Determine the (x, y) coordinate at the center of the cell enclosing the given text.  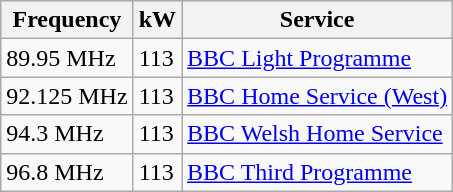
BBC Light Programme (318, 58)
89.95 MHz (67, 58)
BBC Third Programme (318, 172)
Frequency (67, 20)
BBC Welsh Home Service (318, 134)
92.125 MHz (67, 96)
96.8 MHz (67, 172)
BBC Home Service (West) (318, 96)
94.3 MHz (67, 134)
Service (318, 20)
kW (157, 20)
